Find where the given text appears and provide that cell's center as (x, y) coordinate. 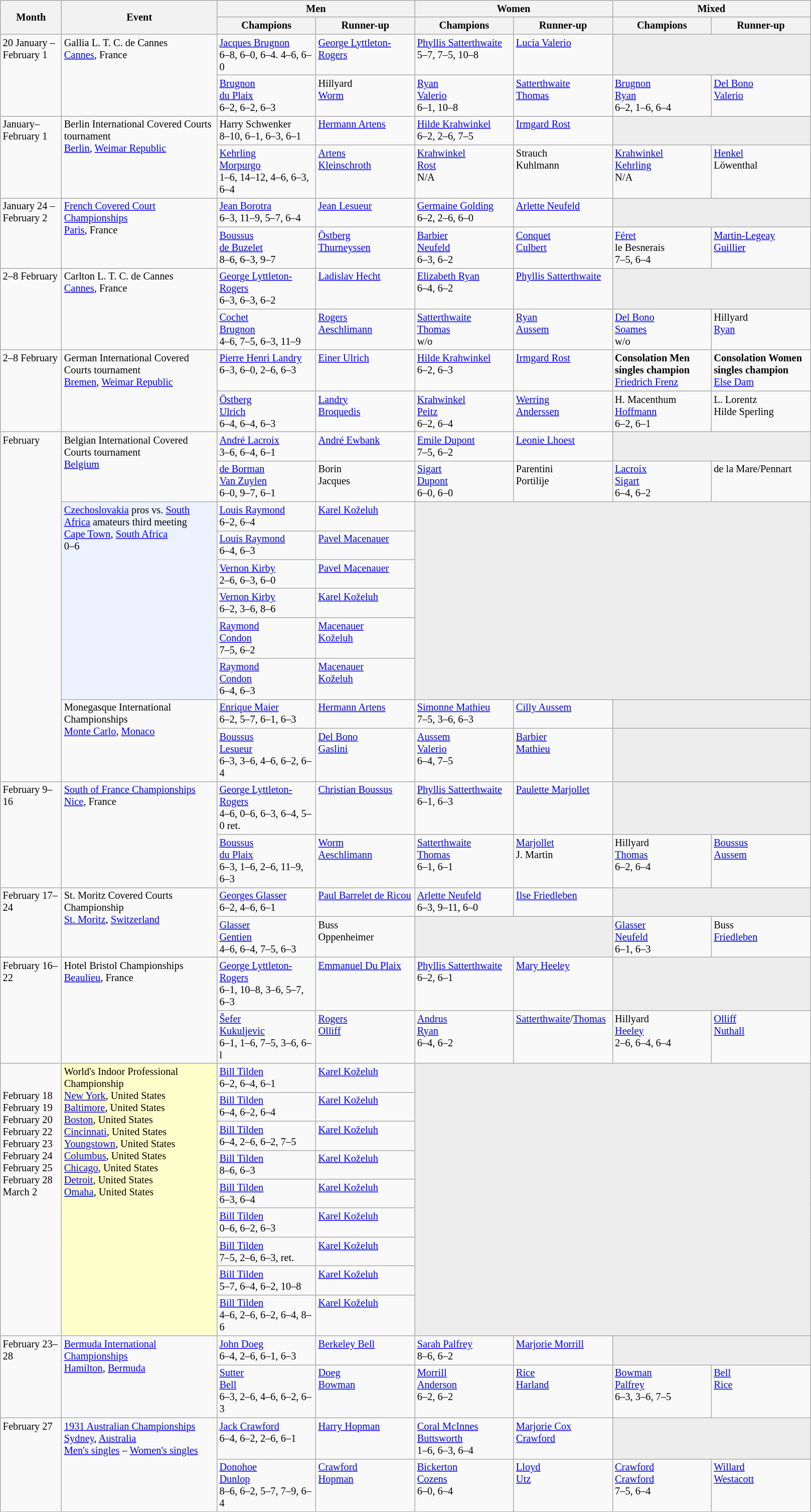
Bill Tilden6–2, 6–4, 6–1 (267, 1078)
Šefer Kukuljevic6–1, 1–6, 7–5, 3–6, 6–l (267, 1037)
February 16–22 (31, 1010)
20 January – February 1 (31, 75)
Lloyd Utz (563, 1485)
Harry Hopman (365, 1438)
Emmanuel Du Plaix (365, 984)
Boussus Aussem (760, 861)
Cochet Brugnon4–6, 7–5, 6–3, 11–9 (267, 329)
Henkel Löwenthal (760, 172)
Jacques Brugnon6–8, 6–0, 6–4. 4–6, 6–0 (267, 55)
Conquet Culbert (563, 247)
Kehrling Morpurgo1–6, 14–12, 4–6, 6–3, 6–4 (267, 172)
de la Mare/Pennart (760, 481)
Lacroix Sigart6–4, 6–2 (662, 481)
Krahwinkel KehrlingN/A (662, 172)
Emile Dupont7–5, 6–2 (464, 446)
Hillyard Ryan (760, 329)
Buss Friedleben (760, 937)
Monegasque International ChampionshipsMonte Carlo, Monaco (139, 740)
Satterthwaite Thomasw/o (464, 329)
Paul Barrelet de Ricou (365, 902)
Month (31, 17)
Del Bono Soamesw/o (662, 329)
George Lyttleton-Rogers4–6, 0–6, 6–3, 6–4, 5–0 ret. (267, 808)
Marjorie Cox Crawford (563, 1438)
L. Lorentz Hilde Sperling (760, 411)
Bermuda International ChampionshipsHamilton, Bermuda (139, 1377)
Gallia L. T. C. de CannesCannes, France (139, 75)
Sutter Bell6–3, 2–6, 4–6, 6–2, 6–3 (267, 1391)
Phyllis Satterthwaite5–7, 7–5, 10–8 (464, 55)
Glasser Neufeld6–1, 6–3 (662, 937)
Parentini Portilije (563, 481)
Leonie Lhoest (563, 446)
Men (316, 9)
Mixed (711, 9)
Berlin International Covered Courts tournamentBerlin, Weimar Republic (139, 157)
Harry Schwenker8–10, 6–1, 6–3, 6–1 (267, 130)
Arlette Neufeld6–3, 9–11, 6–0 (464, 902)
Borin Jacques (365, 481)
Rice Harland (563, 1391)
Glasser Gentien4–6, 6–4, 7–5, 6–3 (267, 937)
Satterthwaite Thomas6–1, 6–1 (464, 861)
George Lyttleton-Rogers6–3, 6–3, 6–2 (267, 289)
Bill Tilden6–4, 6–2, 6–4 (267, 1107)
Del Bono Valerio (760, 95)
Hillyard Thomas6–2, 6–4 (662, 861)
Louis Raymond6–4, 6–3 (267, 545)
H. Macenthum Hoffmann 6–2, 6–1 (662, 411)
Olliff Nuthall (760, 1037)
January 24 – February 2 (31, 233)
February 18February 19February 20February 22February 23February 24February 25February 28March 2 (31, 1199)
Landry Broquedis (365, 411)
Bill Tilden6–4, 2–6, 6–2, 7–5 (267, 1136)
Sarah Palfrey8–6, 6–2 (464, 1350)
Paulette Marjollet (563, 808)
Simonne Mathieu7–5, 3–6, 6–3 (464, 714)
Cilly Aussem (563, 714)
Ryan Aussem (563, 329)
John Doeg6–4, 2–6, 6–1, 6–3 (267, 1350)
Östberg Ulrich6–4, 6–4, 6–3 (267, 411)
Rogers Aeschlimann (365, 329)
de Borman Van Zuylen6–0, 9–7, 6–1 (267, 481)
Consolation Women singles champion Else Dam (760, 370)
Georges Glasser6–2, 4–6, 6–1 (267, 902)
Hillyard Heeley2–6, 6–4, 6–4 (662, 1037)
Andrus Ryan6–4, 6–2 (464, 1037)
Morrill Anderson6–2, 6–2 (464, 1391)
André Lacroix3–6, 6–4, 6–1 (267, 446)
Consolation Men singles champion Friedrich Frenz (662, 370)
Bill Tilden0–6, 6–2, 6–3 (267, 1222)
Raymond Condon7–5, 6–2 (267, 638)
Worm Aeschlimann (365, 861)
January–February 1 (31, 157)
Martin-Legeay Guillier (760, 247)
Strauch Kuhlmann (563, 172)
St. Moritz Covered Courts ChampionshipSt. Moritz, Switzerland (139, 922)
February (31, 606)
Aussem Valerio6–4, 7–5 (464, 755)
Boussus Lesueur6–3, 3–6, 4–6, 6–2, 6–4 (267, 755)
Mary Heeley (563, 984)
Event (139, 17)
Bill Tilden5–7, 6–4, 6–2, 10–8 (267, 1280)
German International Covered Courts tournamentBremen, Weimar Republic (139, 390)
Buss Oppenheimer (365, 937)
Bowman Palfrey6–3, 3–6, 7–5 (662, 1391)
Ladislav Hecht (365, 289)
February 17–24 (31, 922)
Del Bono Gaslini (365, 755)
Bill Tilden7–5, 2–6, 6–3, ret. (267, 1252)
Boussus de Buzelet8–6, 6–3, 9–7 (267, 247)
Vernon Kirby6–2, 3–6, 8–6 (267, 603)
Raymond Condon6–4, 6–3 (267, 679)
Ryan Valerio6–1, 10–8 (464, 95)
Marjorie Morrill (563, 1350)
Phyllis Satterthwaite6–1, 6–3 (464, 808)
Arlette Neufeld (563, 212)
Satterthwaite Thomas (563, 95)
Elizabeth Ryan6–4, 6–2 (464, 289)
Sigart Dupont6–0, 6–0 (464, 481)
Artens Kleinschroth (365, 172)
George Lyttleton-Rogers6–1, 10–8, 3–6, 5–7, 6–3 (267, 984)
Germaine Golding6–2, 2–6, 6–0 (464, 212)
Boussus du Plaix6–3, 1–6, 2–6, 11–9, 6–3 (267, 861)
Women (514, 9)
Crawford Crawford7–5, 6–4 (662, 1485)
Östberg Thurneyssen (365, 247)
February 23–28 (31, 1377)
André Ewbank (365, 446)
Willard Westacott (760, 1485)
George Lyttleton-Rogers (365, 55)
Vernon Kirby2–6, 6–3, 6–0 (267, 574)
Marjollet J. Martin (563, 861)
Satterthwaite/Thomas (563, 1037)
Féret le Besnerais7–5, 6–4 (662, 247)
Berkeley Bell (365, 1350)
Jean Lesueur (365, 212)
Hilde Krahwinkel6–2, 2–6, 7–5 (464, 130)
Carlton L. T. C. de CannesCannes, France (139, 309)
Crawford Hopman (365, 1485)
Barbier Mathieu (563, 755)
Bickerton Cozens6–0, 6–4 (464, 1485)
Bill Tilden4–6, 2–6, 6–2, 6–4, 8–6 (267, 1315)
Coral McInnes Buttsworth1–6, 6–3, 6–4 (464, 1438)
February 27 (31, 1464)
Ilse Friedleben (563, 902)
Barbier Neufeld6–3, 6–2 (464, 247)
Lucia Valerio (563, 55)
Rogers Olliff (365, 1037)
Christian Boussus (365, 808)
Czechoslovakia pros vs. South Africa amateurs third meetingCape Town, South Africa0–6 (139, 601)
1931 Australian ChampionshipsSydney, AustraliaMen's singles – Women's singles (139, 1464)
Jack Crawford6–4, 6–2, 2–6, 6–1 (267, 1438)
Enrique Maier6–2, 5–7, 6–1, 6–3 (267, 714)
Bill Tilden8–6, 6–3 (267, 1165)
Werring Anderssen (563, 411)
Bell Rice (760, 1391)
Louis Raymond6–2, 6–4 (267, 516)
Krahwinkel RostN/A (464, 172)
February 9–16 (31, 834)
Hilde Krahwinkel6–2, 6–3 (464, 370)
South of France ChampionshipsNice, France (139, 834)
Brugnon du Plaix6–2, 6–2, 6–3 (267, 95)
Hotel Bristol ChampionshipsBeaulieu, France (139, 1010)
Phyllis Satterthwaite (563, 289)
Hillyard Worm (365, 95)
Jean Borotra6–3, 11–9, 5–7, 6–4 (267, 212)
Phyllis Satterthwaite6–2, 6–1 (464, 984)
Donohoe Dunlop8–6, 6–2, 5–7, 7–9, 6–4 (267, 1485)
Krahwinkel Peitz6–2, 6–4 (464, 411)
French Covered Court ChampionshipsParis, France (139, 233)
Einer Ulrich (365, 370)
Doeg Bowman (365, 1391)
Pierre Henri Landry6–3, 6–0, 2–6, 6–3 (267, 370)
Bill Tilden6–3, 6–4 (267, 1193)
Belgian International Covered Courts tournamentBelgium (139, 467)
Brugnon Ryan6–2, 1–6, 6–4 (662, 95)
